Find where the given text appears and provide that cell's center as [X, Y] coordinate. 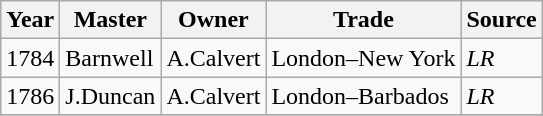
London–Barbados [364, 96]
London–New York [364, 58]
1784 [30, 58]
Owner [214, 20]
1786 [30, 96]
Master [110, 20]
J.Duncan [110, 96]
Barnwell [110, 58]
Year [30, 20]
Source [502, 20]
Trade [364, 20]
